Search for the cell housing the specified text and yield its (X, Y) center coordinate. 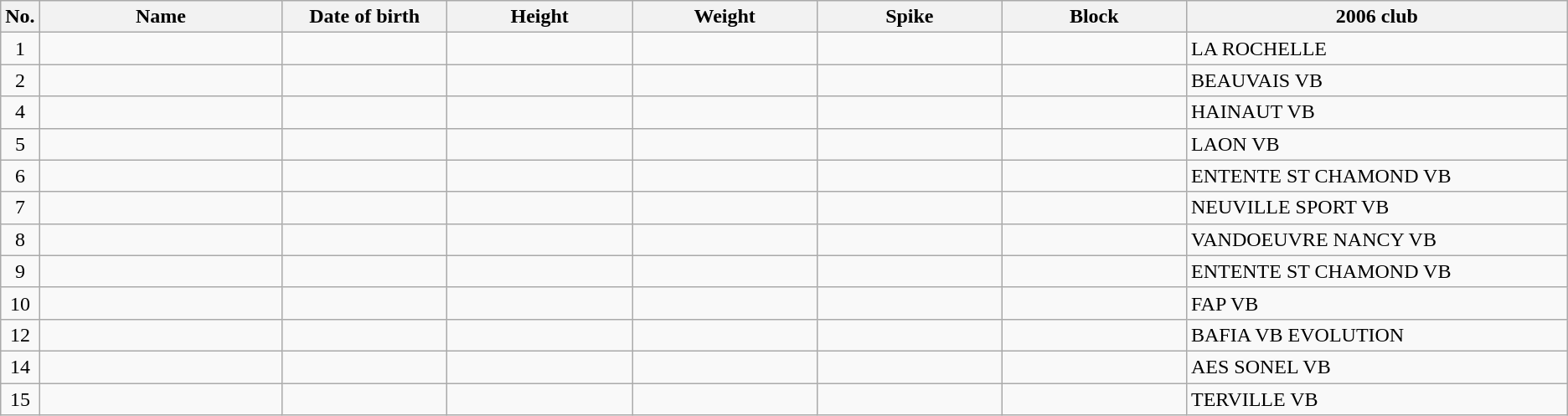
15 (20, 399)
6 (20, 176)
Height (539, 17)
HAINAUT VB (1377, 112)
4 (20, 112)
5 (20, 144)
7 (20, 208)
Weight (725, 17)
TERVILLE VB (1377, 399)
FAP VB (1377, 303)
NEUVILLE SPORT VB (1377, 208)
2006 club (1377, 17)
No. (20, 17)
Date of birth (365, 17)
1 (20, 49)
2 (20, 80)
AES SONEL VB (1377, 367)
Block (1094, 17)
BEAUVAIS VB (1377, 80)
BAFIA VB EVOLUTION (1377, 335)
VANDOEUVRE NANCY VB (1377, 239)
10 (20, 303)
Name (161, 17)
14 (20, 367)
Spike (910, 17)
LA ROCHELLE (1377, 49)
9 (20, 271)
LAON VB (1377, 144)
12 (20, 335)
8 (20, 239)
